Determine the [x, y] coordinate at the center of the cell enclosing the given text.  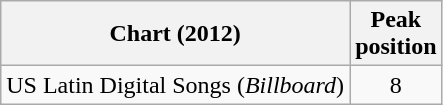
US Latin Digital Songs (Billboard) [176, 85]
Peakposition [396, 34]
8 [396, 85]
Chart (2012) [176, 34]
